Capture the cell that displays the provided text and extract its (x, y) central coordinate. 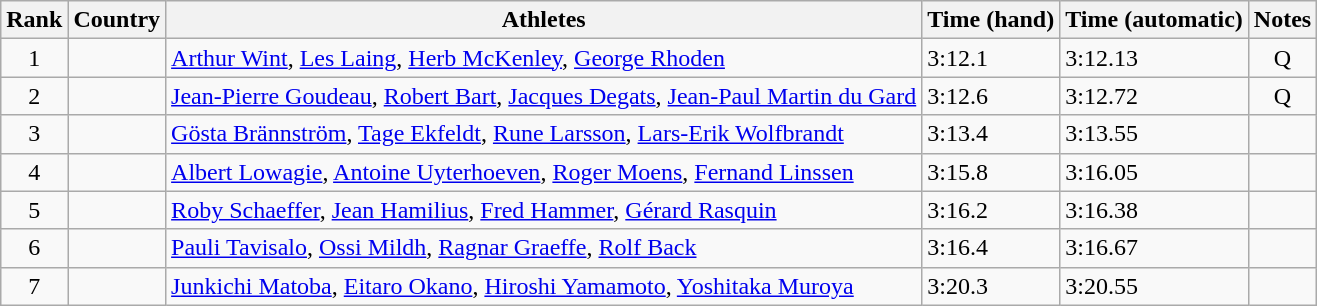
3:15.8 (991, 172)
Junkichi Matoba, Eitaro Okano, Hiroshi Yamamoto, Yoshitaka Muroya (544, 286)
Roby Schaeffer, Jean Hamilius, Fred Hammer, Gérard Rasquin (544, 210)
Athletes (544, 20)
5 (34, 210)
3:12.72 (1154, 96)
Time (automatic) (1154, 20)
7 (34, 286)
1 (34, 58)
3:12.1 (991, 58)
Pauli Tavisalo, Ossi Mildh, Ragnar Graeffe, Rolf Back (544, 248)
3:12.6 (991, 96)
3:20.3 (991, 286)
3:16.2 (991, 210)
Notes (1282, 20)
Time (hand) (991, 20)
Albert Lowagie, Antoine Uyterhoeven, Roger Moens, Fernand Linssen (544, 172)
3:12.13 (1154, 58)
3:16.4 (991, 248)
4 (34, 172)
2 (34, 96)
3:16.38 (1154, 210)
Country (117, 20)
3:13.4 (991, 134)
3:16.67 (1154, 248)
3:16.05 (1154, 172)
Arthur Wint, Les Laing, Herb McKenley, George Rhoden (544, 58)
3:20.55 (1154, 286)
3 (34, 134)
Jean-Pierre Goudeau, Robert Bart, Jacques Degats, Jean-Paul Martin du Gard (544, 96)
Rank (34, 20)
Gösta Brännström, Tage Ekfeldt, Rune Larsson, Lars-Erik Wolfbrandt (544, 134)
3:13.55 (1154, 134)
6 (34, 248)
